From the cell containing the given text, extract its center point as (X, Y) coordinate. 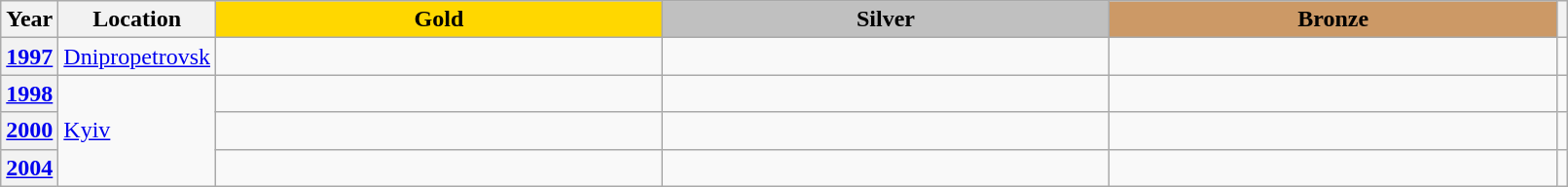
Silver (886, 19)
Kyiv (137, 131)
Location (137, 19)
Gold (440, 19)
Dnipropetrovsk (137, 56)
Bronze (1333, 19)
2000 (29, 131)
1998 (29, 93)
2004 (29, 168)
1997 (29, 56)
Year (29, 19)
